Output the [x, y] coordinate of the center of the cell containing the given text.  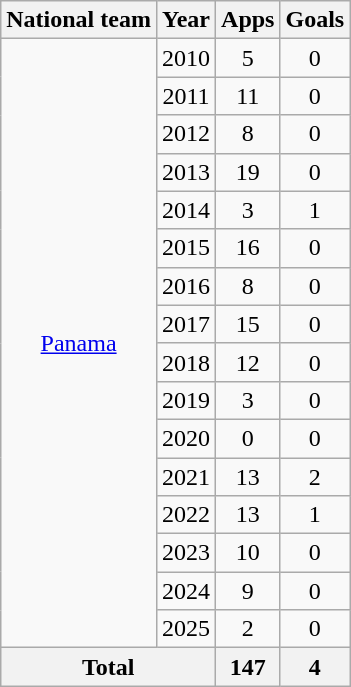
Panama [79, 344]
2011 [186, 96]
2018 [186, 362]
2023 [186, 553]
2015 [186, 248]
2019 [186, 400]
10 [248, 553]
5 [248, 58]
2020 [186, 438]
2025 [186, 629]
11 [248, 96]
Apps [248, 20]
12 [248, 362]
2013 [186, 172]
15 [248, 324]
2016 [186, 286]
2021 [186, 477]
Goals [315, 20]
2014 [186, 210]
Year [186, 20]
19 [248, 172]
Total [108, 667]
147 [248, 667]
2017 [186, 324]
16 [248, 248]
National team [79, 20]
9 [248, 591]
2022 [186, 515]
2010 [186, 58]
2024 [186, 591]
4 [315, 667]
2012 [186, 134]
